Find where the given text appears and provide that cell's center as [x, y] coordinate. 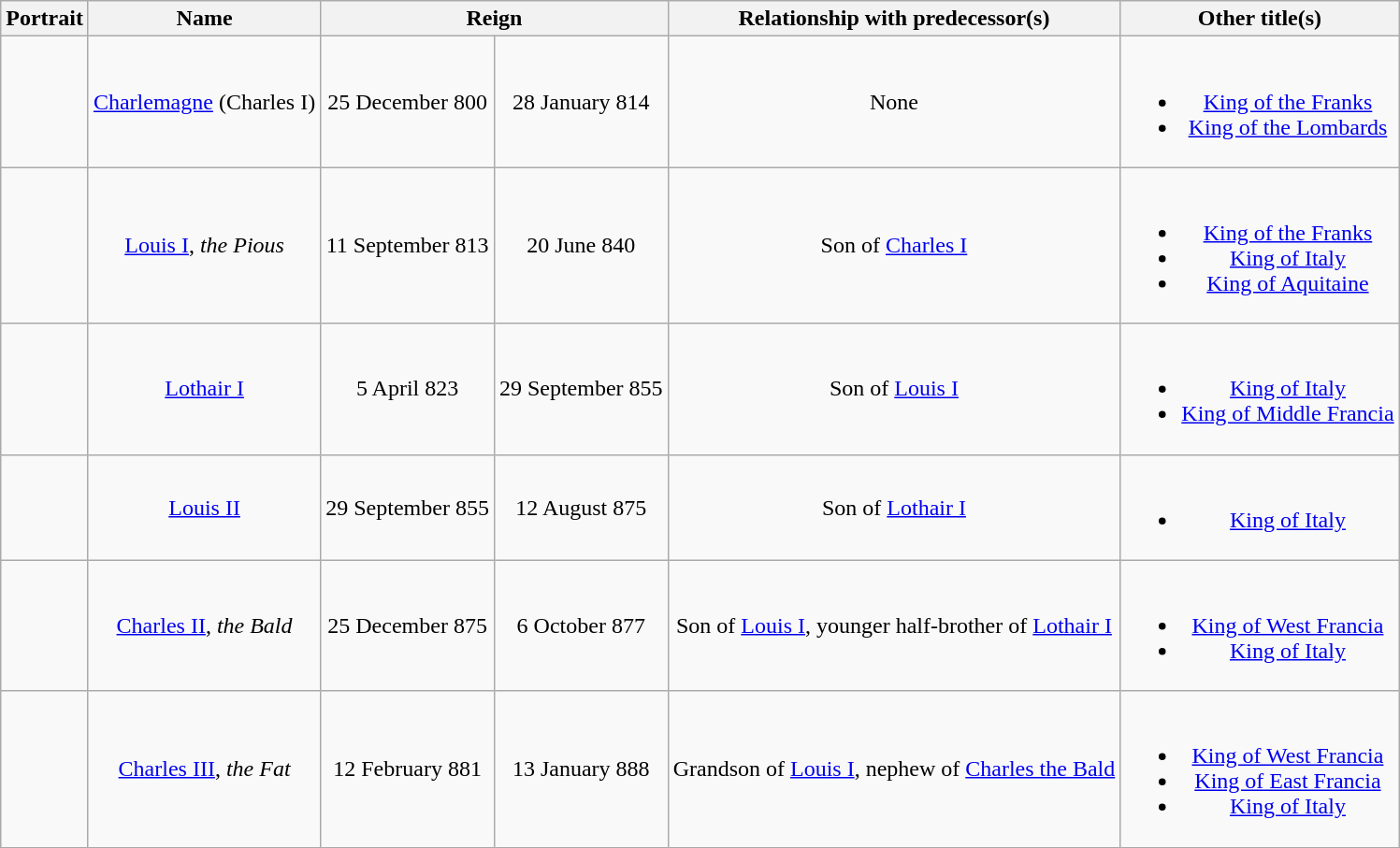
Other title(s) [1260, 19]
5 April 823 [408, 389]
King of West FranciaKing of East FranciaKing of Italy [1260, 769]
6 October 877 [581, 625]
King of the FranksKing of the Lombards [1260, 102]
11 September 813 [408, 245]
Charles III, the Fat [204, 769]
Relationship with predecessor(s) [894, 19]
Louis II [204, 507]
12 August 875 [581, 507]
Name [204, 19]
None [894, 102]
Lothair I [204, 389]
Son of Lothair I [894, 507]
Reign [494, 19]
Son of Charles I [894, 245]
13 January 888 [581, 769]
25 December 800 [408, 102]
Son of Louis I [894, 389]
King of Italy [1260, 507]
28 January 814 [581, 102]
Portrait [45, 19]
Grandson of Louis I, nephew of Charles the Bald [894, 769]
King of West FranciaKing of Italy [1260, 625]
Charles II, the Bald [204, 625]
King of the FranksKing of ItalyKing of Aquitaine [1260, 245]
12 February 881 [408, 769]
Louis I, the Pious [204, 245]
King of ItalyKing of Middle Francia [1260, 389]
Charlemagne (Charles I) [204, 102]
Son of Louis I, younger half-brother of Lothair I [894, 625]
20 June 840 [581, 245]
25 December 875 [408, 625]
